Provide the (x, y) coordinate of the cell's center where the given text is located.  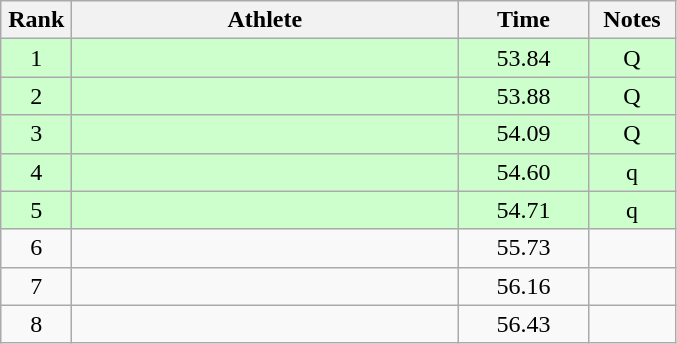
7 (36, 286)
4 (36, 172)
Athlete (265, 20)
Notes (632, 20)
54.71 (524, 210)
53.84 (524, 58)
54.09 (524, 134)
Rank (36, 20)
Time (524, 20)
1 (36, 58)
5 (36, 210)
6 (36, 248)
53.88 (524, 96)
55.73 (524, 248)
56.16 (524, 286)
8 (36, 324)
2 (36, 96)
54.60 (524, 172)
56.43 (524, 324)
3 (36, 134)
